Capture the cell that displays the provided text and extract its (X, Y) central coordinate. 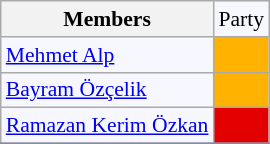
Party (241, 19)
Members (108, 19)
Mehmet Alp (108, 55)
Ramazan Kerim Özkan (108, 126)
Bayram Özçelik (108, 90)
